Search for the cell housing the specified text and yield its (x, y) center coordinate. 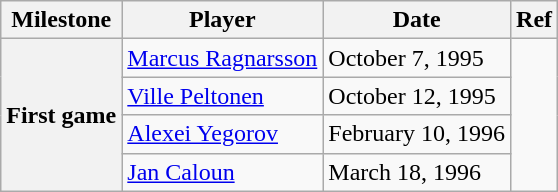
Marcus Ragnarsson (222, 58)
Milestone (62, 20)
Player (222, 20)
Ref (534, 20)
Alexei Yegorov (222, 134)
March 18, 1996 (417, 172)
October 7, 1995 (417, 58)
Ville Peltonen (222, 96)
Jan Caloun (222, 172)
February 10, 1996 (417, 134)
October 12, 1995 (417, 96)
Date (417, 20)
First game (62, 115)
